Detect which cell encompasses the target text, then output its [X, Y] center coordinate. 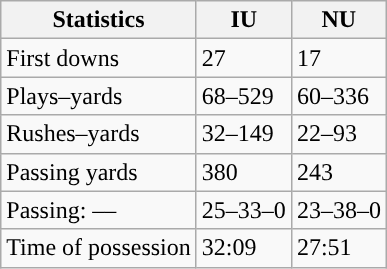
60–336 [338, 96]
32:09 [244, 248]
First downs [99, 58]
23–38–0 [338, 210]
NU [338, 20]
32–149 [244, 134]
Passing: –– [99, 210]
Statistics [99, 20]
17 [338, 58]
68–529 [244, 96]
Time of possession [99, 248]
243 [338, 172]
27 [244, 58]
IU [244, 20]
22–93 [338, 134]
Passing yards [99, 172]
Rushes–yards [99, 134]
25–33–0 [244, 210]
Plays–yards [99, 96]
380 [244, 172]
27:51 [338, 248]
